Provide the [x, y] coordinate of the cell's center where the given text is located.  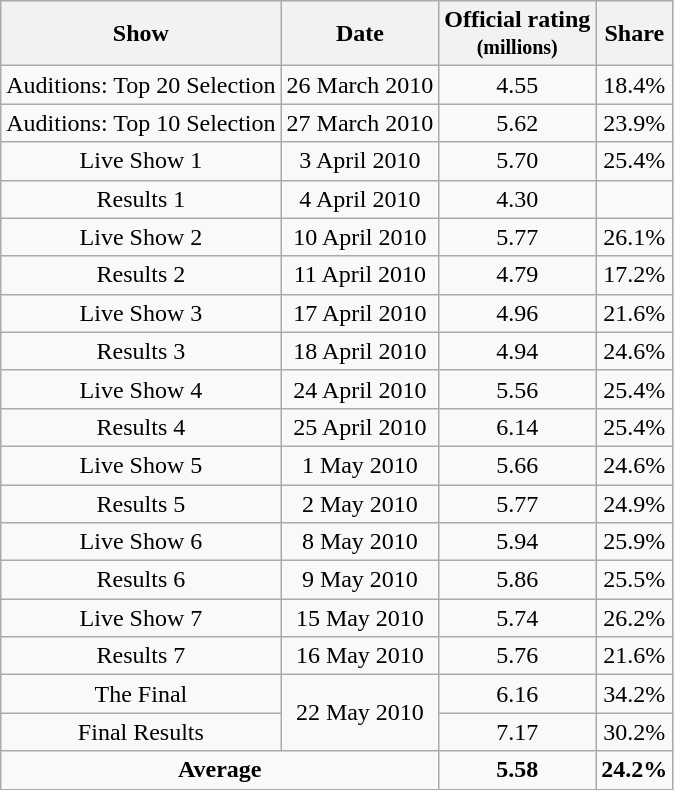
5.70 [518, 161]
Date [360, 34]
25 April 2010 [360, 427]
34.2% [634, 694]
1 May 2010 [360, 465]
27 March 2010 [360, 123]
Results 4 [141, 427]
Auditions: Top 20 Selection [141, 85]
5.58 [518, 770]
24.2% [634, 770]
Results 1 [141, 199]
5.76 [518, 656]
5.56 [518, 389]
23.9% [634, 123]
Results 6 [141, 580]
Auditions: Top 10 Selection [141, 123]
Results 3 [141, 351]
24.9% [634, 503]
24 April 2010 [360, 389]
4.55 [518, 85]
Average [220, 770]
Show [141, 34]
4.94 [518, 351]
5.94 [518, 542]
2 May 2010 [360, 503]
26.1% [634, 237]
4 April 2010 [360, 199]
Live Show 6 [141, 542]
15 May 2010 [360, 618]
The Final [141, 694]
Live Show 3 [141, 313]
18.4% [634, 85]
Results 5 [141, 503]
Results 7 [141, 656]
25.5% [634, 580]
Live Show 7 [141, 618]
26.2% [634, 618]
11 April 2010 [360, 275]
16 May 2010 [360, 656]
22 May 2010 [360, 713]
Official rating(millions) [518, 34]
4.96 [518, 313]
6.14 [518, 427]
5.66 [518, 465]
Final Results [141, 732]
Results 2 [141, 275]
5.62 [518, 123]
25.9% [634, 542]
17.2% [634, 275]
Live Show 2 [141, 237]
10 April 2010 [360, 237]
Live Show 5 [141, 465]
5.86 [518, 580]
30.2% [634, 732]
4.79 [518, 275]
3 April 2010 [360, 161]
26 March 2010 [360, 85]
17 April 2010 [360, 313]
Live Show 1 [141, 161]
Share [634, 34]
7.17 [518, 732]
9 May 2010 [360, 580]
18 April 2010 [360, 351]
4.30 [518, 199]
8 May 2010 [360, 542]
5.74 [518, 618]
Live Show 4 [141, 389]
6.16 [518, 694]
